Identify which cell holds the provided text, then report its [x, y] central coordinate. 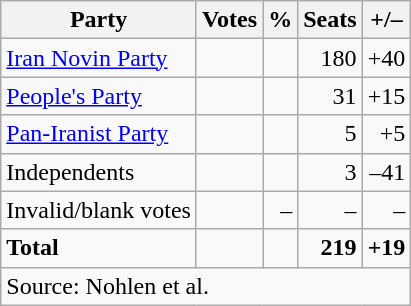
People's Party [99, 96]
+15 [386, 96]
3 [330, 172]
Votes [229, 20]
Party [99, 20]
+19 [386, 248]
+5 [386, 134]
% [280, 20]
Independents [99, 172]
Invalid/blank votes [99, 210]
180 [330, 58]
+40 [386, 58]
219 [330, 248]
+/– [386, 20]
5 [330, 134]
–41 [386, 172]
Iran Novin Party [99, 58]
Pan-Iranist Party [99, 134]
Total [99, 248]
31 [330, 96]
Seats [330, 20]
Source: Nohlen et al. [206, 286]
